Extract the [X, Y] coordinate from the center of the cell holding the provided text.  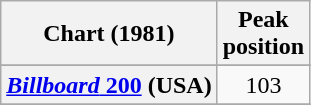
103 [263, 85]
Billboard 200 (USA) [109, 85]
Chart (1981) [109, 34]
Peakposition [263, 34]
